Return the [x, y] coordinate for the center point of the cell that contains the specified text.  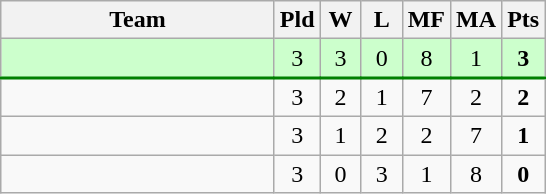
Team [138, 20]
Pld [297, 20]
MA [476, 20]
L [382, 20]
Pts [524, 20]
W [340, 20]
MF [426, 20]
